Capture the cell that displays the provided text and extract its [x, y] central coordinate. 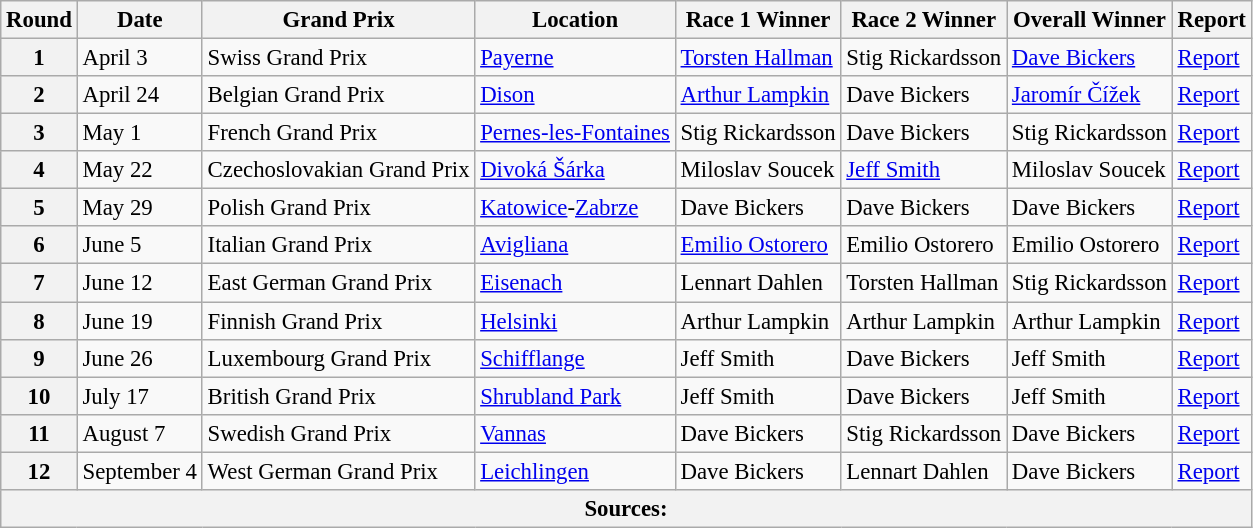
Race 2 Winner [924, 20]
3 [39, 133]
11 [39, 433]
Czechoslovakian Grand Prix [338, 170]
West German Grand Prix [338, 471]
Finnish Grand Prix [338, 321]
April 24 [140, 95]
Polish Grand Prix [338, 208]
East German Grand Prix [338, 283]
Sources: [626, 509]
Grand Prix [338, 20]
May 29 [140, 208]
Avigliana [575, 245]
September 4 [140, 471]
April 3 [140, 58]
Payerne [575, 58]
Swiss Grand Prix [338, 58]
Italian Grand Prix [338, 245]
4 [39, 170]
1 [39, 58]
May 1 [140, 133]
12 [39, 471]
Overall Winner [1090, 20]
2 [39, 95]
Jaromír Čížek [1090, 95]
French Grand Prix [338, 133]
May 22 [140, 170]
June 19 [140, 321]
Helsinki [575, 321]
August 7 [140, 433]
Katowice-Zabrze [575, 208]
Schifflange [575, 358]
Luxembourg Grand Prix [338, 358]
June 5 [140, 245]
6 [39, 245]
Location [575, 20]
9 [39, 358]
British Grand Prix [338, 396]
Shrubland Park [575, 396]
Eisenach [575, 283]
8 [39, 321]
Vannas [575, 433]
Race 1 Winner [758, 20]
June 12 [140, 283]
5 [39, 208]
Swedish Grand Prix [338, 433]
Dison [575, 95]
Divoká Šárka [575, 170]
Date [140, 20]
July 17 [140, 396]
Pernes-les-Fontaines [575, 133]
7 [39, 283]
Leichlingen [575, 471]
June 26 [140, 358]
Belgian Grand Prix [338, 95]
Round [39, 20]
10 [39, 396]
